Provide the (x, y) coordinate of the cell's center where the given text is located.  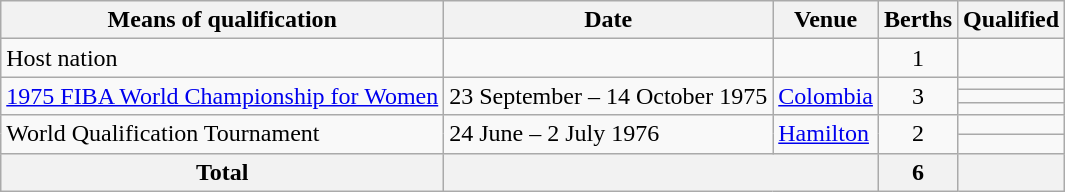
World Qualification Tournament (222, 134)
3 (918, 96)
2 (918, 134)
1975 FIBA World Championship for Women (222, 96)
Qualified (1012, 20)
23 September – 14 October 1975 (608, 96)
24 June – 2 July 1976 (608, 134)
1 (918, 58)
Host nation (222, 58)
Total (222, 172)
Venue (826, 20)
Berths (918, 20)
Means of qualification (222, 20)
6 (918, 172)
Date (608, 20)
Colombia (826, 96)
Hamilton (826, 134)
